Identify which cell holds the provided text, then report its [X, Y] central coordinate. 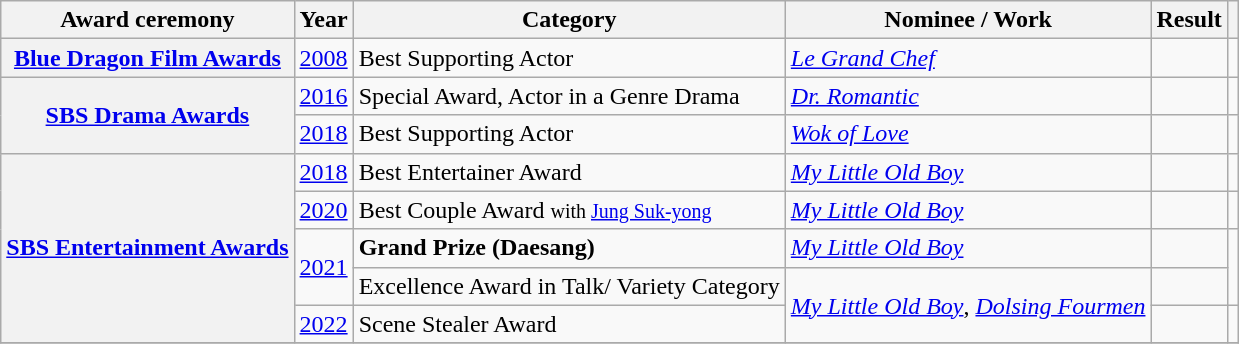
Le Grand Chef [968, 58]
SBS Drama Awards [148, 115]
2020 [324, 210]
Award ceremony [148, 20]
Special Award, Actor in a Genre Drama [569, 96]
2021 [324, 267]
Excellence Award in Talk/ Variety Category [569, 286]
2008 [324, 58]
Result [1189, 20]
SBS Entertainment Awards [148, 248]
Best Entertainer Award [569, 172]
Category [569, 20]
Wok of Love [968, 134]
2022 [324, 324]
Best Couple Award with Jung Suk-yong [569, 210]
Scene Stealer Award [569, 324]
Nominee / Work [968, 20]
Blue Dragon Film Awards [148, 58]
My Little Old Boy, Dolsing Fourmen [968, 305]
Dr. Romantic [968, 96]
Grand Prize (Daesang) [569, 248]
2016 [324, 96]
Year [324, 20]
